Pinpoint the cell where the given text exists, returning its [X, Y] midpoint coordinate. 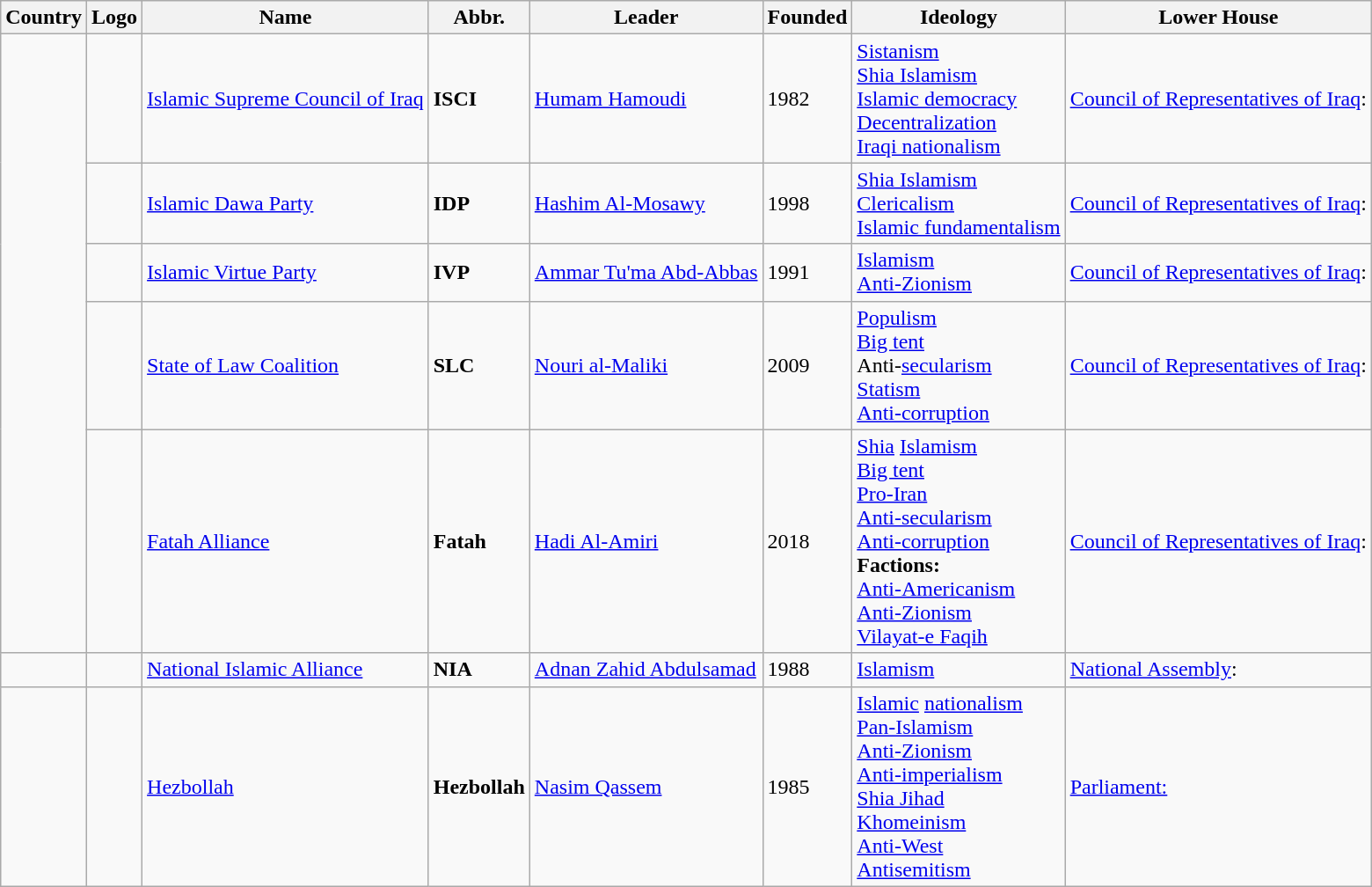
Nouri al-Maliki [646, 365]
ISCI [478, 99]
Country [44, 18]
1982 [807, 99]
Islamism [959, 670]
Islamic Virtue Party [286, 273]
Shia IslamismClericalismIslamic fundamentalism [959, 203]
2018 [807, 541]
Fatah Alliance [286, 541]
1991 [807, 273]
Fatah [478, 541]
Ammar Tu'ma Abd-Abbas [646, 273]
IDP [478, 203]
NIA [478, 670]
Leader [646, 18]
IVP [478, 273]
State of Law Coalition [286, 365]
1998 [807, 203]
Hadi Al-Amiri [646, 541]
Humam Hamoudi [646, 99]
Hashim Al-Mosawy [646, 203]
Abbr. [478, 18]
National Assembly: [1218, 670]
SLC [478, 365]
Founded [807, 18]
IslamismAnti-Zionism [959, 273]
Logo [114, 18]
Islamic nationalismPan-IslamismAnti-ZionismAnti-imperialismShia JihadKhomeinismAnti-WestAntisemitism [959, 787]
Nasim Qassem [646, 787]
Islamic Supreme Council of Iraq [286, 99]
Ideology [959, 18]
Shia IslamismBig tentPro-IranAnti-secularismAnti-corruptionFactions:Anti-AmericanismAnti-ZionismVilayat-e Faqih [959, 541]
Adnan Zahid Abdulsamad [646, 670]
PopulismBig tentAnti-secularismStatismAnti-corruption [959, 365]
1985 [807, 787]
Lower House [1218, 18]
2009 [807, 365]
1988 [807, 670]
National Islamic Alliance [286, 670]
Islamic Dawa Party [286, 203]
SistanismShia IslamismIslamic democracyDecentralizationIraqi nationalism [959, 99]
Name [286, 18]
Parliament: [1218, 787]
